Determine the (x, y) coordinate at the center of the cell enclosing the given text.  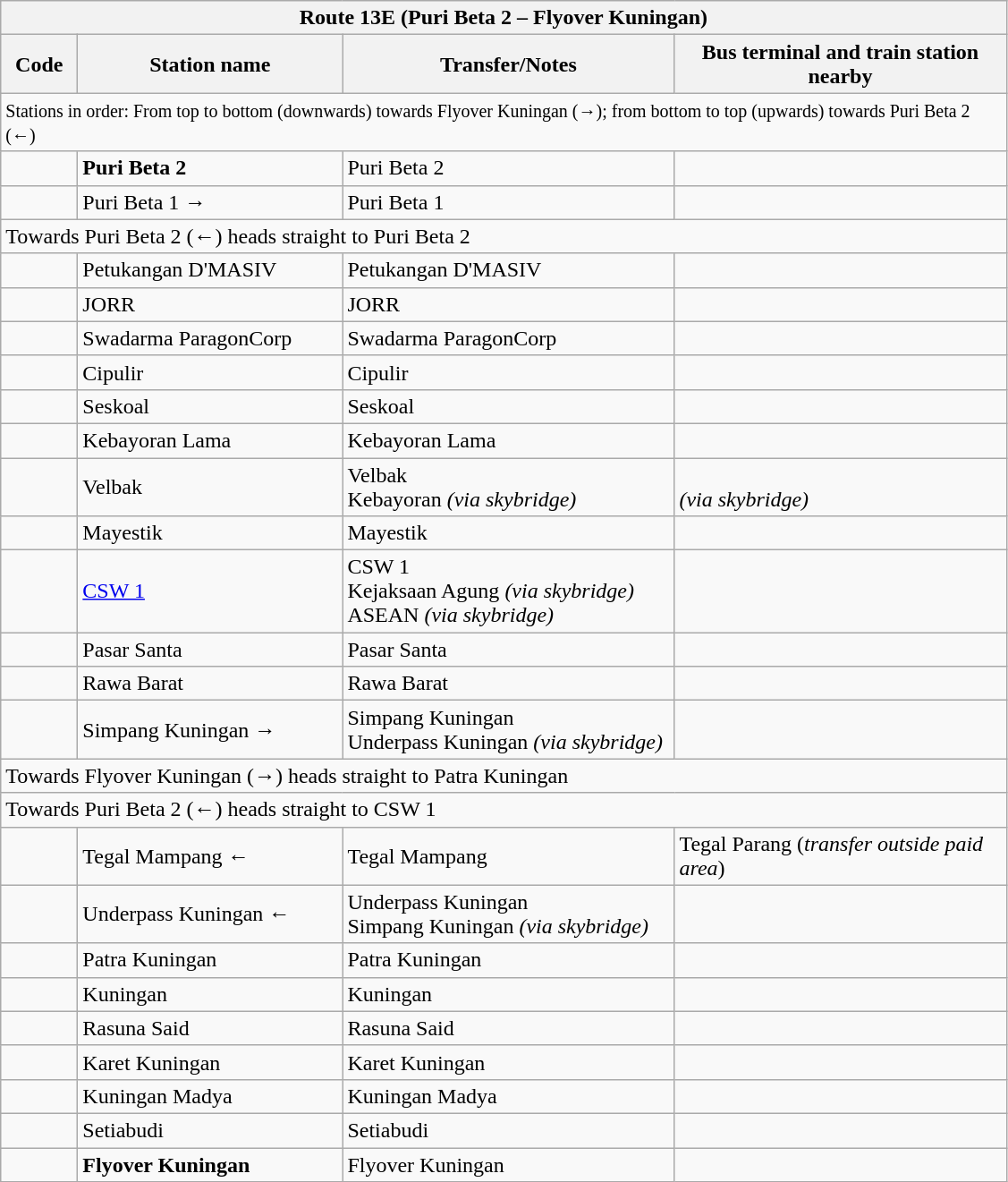
Underpass Kuningan ← (210, 914)
Simpang Kuningan Underpass Kuningan (via skybridge) (508, 730)
Puri Beta 1 (508, 202)
Stations in order: From top to bottom (downwards) towards Flyover Kuningan (→); from bottom to top (upwards) towards Puri Beta 2 (←) (504, 122)
Tegal Parang (transfer outside paid area) (841, 855)
Simpang Kuningan → (210, 730)
CSW 1 (210, 591)
Towards Flyover Kuningan (→) heads straight to Patra Kuningan (504, 776)
Tegal Mampang (508, 855)
Tegal Mampang ← (210, 855)
Route 13E (Puri Beta 2 – Flyover Kuningan) (504, 18)
Transfer/Notes (508, 64)
Towards Puri Beta 2 (←) heads straight to Puri Beta 2 (504, 236)
CSW 1 Kejaksaan Agung (via skybridge) ASEAN (via skybridge) (508, 591)
Code (39, 64)
Towards Puri Beta 2 (←) heads straight to CSW 1 (504, 810)
Station name (210, 64)
Underpass Kuningan Simpang Kuningan (via skybridge) (508, 914)
(via skybridge) (841, 487)
Bus terminal and train station nearby (841, 64)
Puri Beta 1 → (210, 202)
Velbak (210, 487)
Velbak Kebayoran (via skybridge) (508, 487)
